Extract the (x, y) coordinate from the center of the cell holding the provided text.  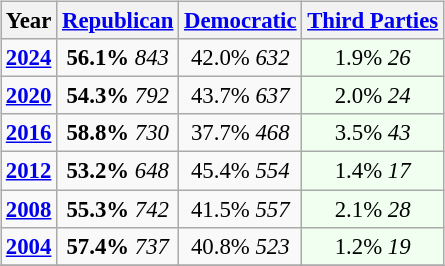
Year (29, 21)
2012 (29, 171)
2008 (29, 209)
57.4% 737 (118, 246)
Republican (118, 21)
43.7% 637 (240, 96)
Democratic (240, 21)
42.0% 632 (240, 58)
3.5% 43 (373, 133)
55.3% 742 (118, 209)
54.3% 792 (118, 96)
2024 (29, 58)
53.2% 648 (118, 171)
Third Parties (373, 21)
2016 (29, 133)
1.9% 26 (373, 58)
56.1% 843 (118, 58)
1.4% 17 (373, 171)
45.4% 554 (240, 171)
1.2% 19 (373, 246)
2.1% 28 (373, 209)
40.8% 523 (240, 246)
58.8% 730 (118, 133)
2004 (29, 246)
37.7% 468 (240, 133)
2.0% 24 (373, 96)
41.5% 557 (240, 209)
2020 (29, 96)
